Scan for the cell matching the given text and deliver its [X, Y] coordinate at center. 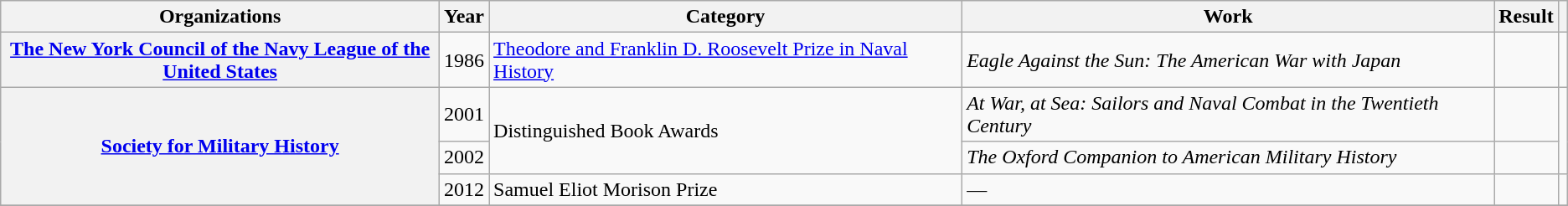
Organizations [220, 17]
Result [1526, 17]
Distinguished Book Awards [725, 131]
2002 [464, 157]
1986 [464, 60]
Society for Military History [220, 146]
Work [1228, 17]
Year [464, 17]
The New York Council of the Navy League of the United States [220, 60]
Theodore and Franklin D. Roosevelt Prize in Naval History [725, 60]
The Oxford Companion to American Military History [1228, 157]
Samuel Eliot Morison Prize [725, 189]
Eagle Against the Sun: The American War with Japan [1228, 60]
2012 [464, 189]
— [1228, 189]
At War, at Sea: Sailors and Naval Combat in the Twentieth Century [1228, 114]
2001 [464, 114]
Category [725, 17]
